Find where the given text appears and provide that cell's center as (X, Y) coordinate. 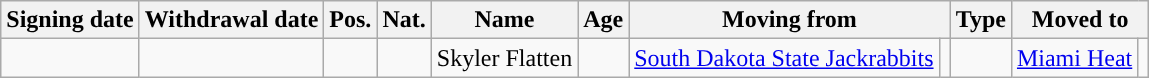
South Dakota State Jackrabbits (784, 58)
Moving from (790, 20)
Type (980, 20)
Skyler Flatten (504, 58)
Moved to (1080, 20)
Signing date (70, 20)
Name (504, 20)
Nat. (404, 20)
Withdrawal date (232, 20)
Pos. (350, 20)
Age (604, 20)
Miami Heat (1074, 58)
